Scan for the cell matching the given text and deliver its (x, y) coordinate at center. 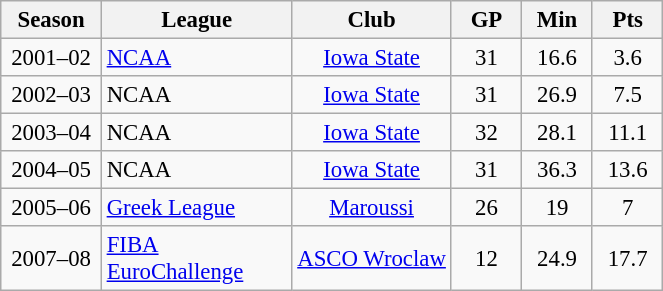
Maroussi (372, 208)
Min (558, 20)
2004–05 (52, 170)
League (196, 20)
Greek League (196, 208)
Club (372, 20)
2005–06 (52, 208)
7.5 (628, 95)
2002–03 (52, 95)
Pts (628, 20)
36.3 (558, 170)
26.9 (558, 95)
2003–04 (52, 133)
26 (486, 208)
19 (558, 208)
GP (486, 20)
2001–02 (52, 58)
24.9 (558, 258)
16.6 (558, 58)
ASCO Wroclaw (372, 258)
FIBA EuroChallenge (196, 258)
11.1 (628, 133)
12 (486, 258)
32 (486, 133)
28.1 (558, 133)
7 (628, 208)
3.6 (628, 58)
17.7 (628, 258)
2007–08 (52, 258)
13.6 (628, 170)
Season (52, 20)
